Scan for the cell matching the given text and deliver its (x, y) coordinate at center. 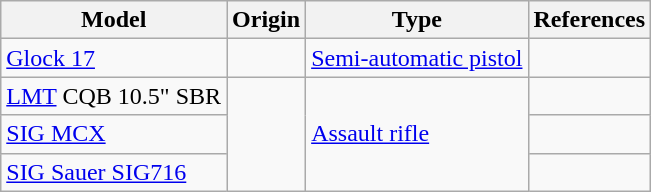
Assault rifle (417, 134)
SIG Sauer SIG716 (114, 172)
Glock 17 (114, 58)
Model (114, 20)
References (590, 20)
Type (417, 20)
LMT CQB 10.5" SBR (114, 96)
Origin (266, 20)
SIG MCX (114, 134)
Semi-automatic pistol (417, 58)
